From the cell containing the given text, extract its center point as (X, Y) coordinate. 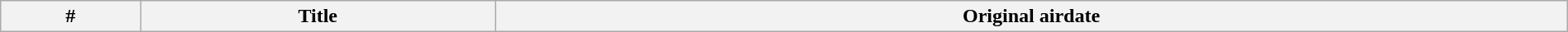
Original airdate (1031, 16)
# (71, 16)
Title (318, 16)
